For the text-containing cell, return its midpoint in [x, y] coordinate format. 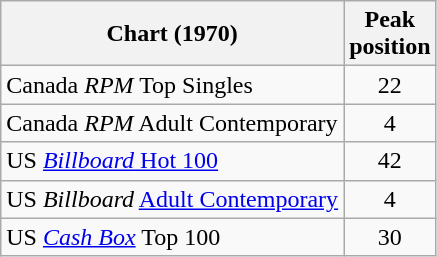
22 [390, 85]
30 [390, 237]
Canada RPM Adult Contemporary [172, 123]
Canada RPM Top Singles [172, 85]
Peakposition [390, 34]
42 [390, 161]
US Billboard Adult Contemporary [172, 199]
US Billboard Hot 100 [172, 161]
US Cash Box Top 100 [172, 237]
Chart (1970) [172, 34]
